Extract the [X, Y] coordinate from the center of the cell holding the provided text.  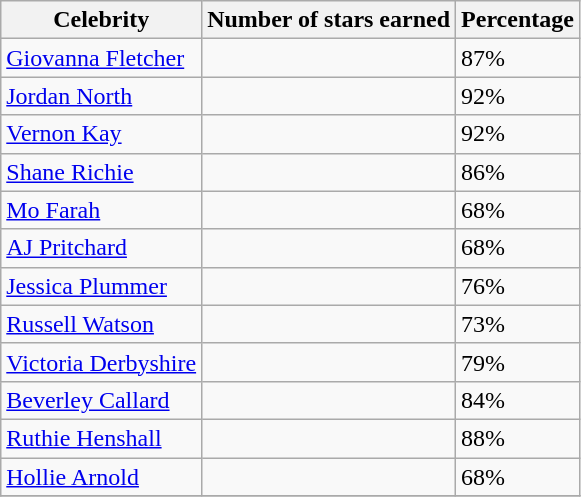
Shane Richie [102, 172]
Percentage [518, 20]
Russell Watson [102, 324]
86% [518, 172]
Number of stars earned [329, 20]
84% [518, 400]
Vernon Kay [102, 134]
Ruthie Henshall [102, 438]
Hollie Arnold [102, 477]
79% [518, 362]
76% [518, 286]
Beverley Callard [102, 400]
73% [518, 324]
Mo Farah [102, 210]
Jessica Plummer [102, 286]
AJ Pritchard [102, 248]
87% [518, 58]
Celebrity [102, 20]
88% [518, 438]
Giovanna Fletcher [102, 58]
Jordan North [102, 96]
Victoria Derbyshire [102, 362]
